Provide the (X, Y) coordinate of the cell's center where the given text is located.  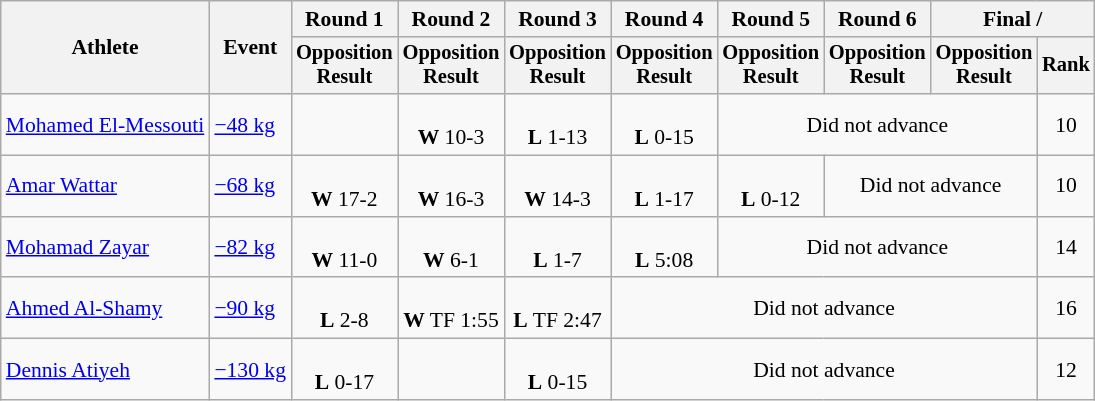
Round 1 (344, 19)
16 (1066, 308)
Mohamed El-Messouti (106, 124)
W 16-3 (452, 186)
W TF 1:55 (452, 308)
W 11-0 (344, 248)
Ahmed Al-Shamy (106, 308)
−130 kg (250, 370)
Round 5 (770, 19)
L TF 2:47 (558, 308)
Round 6 (878, 19)
−48 kg (250, 124)
−82 kg (250, 248)
L 1-7 (558, 248)
−90 kg (250, 308)
Mohamad Zayar (106, 248)
W 6-1 (452, 248)
Athlete (106, 48)
L 1-13 (558, 124)
14 (1066, 248)
Rank (1066, 66)
Dennis Atiyeh (106, 370)
L 2-8 (344, 308)
W 17-2 (344, 186)
Round 2 (452, 19)
Round 3 (558, 19)
Final / (1013, 19)
W 10-3 (452, 124)
L 1-17 (664, 186)
12 (1066, 370)
Amar Wattar (106, 186)
L 5:08 (664, 248)
−68 kg (250, 186)
L 0-17 (344, 370)
Event (250, 48)
W 14-3 (558, 186)
L 0-12 (770, 186)
Round 4 (664, 19)
